Find where the given text appears and provide that cell's center as (X, Y) coordinate. 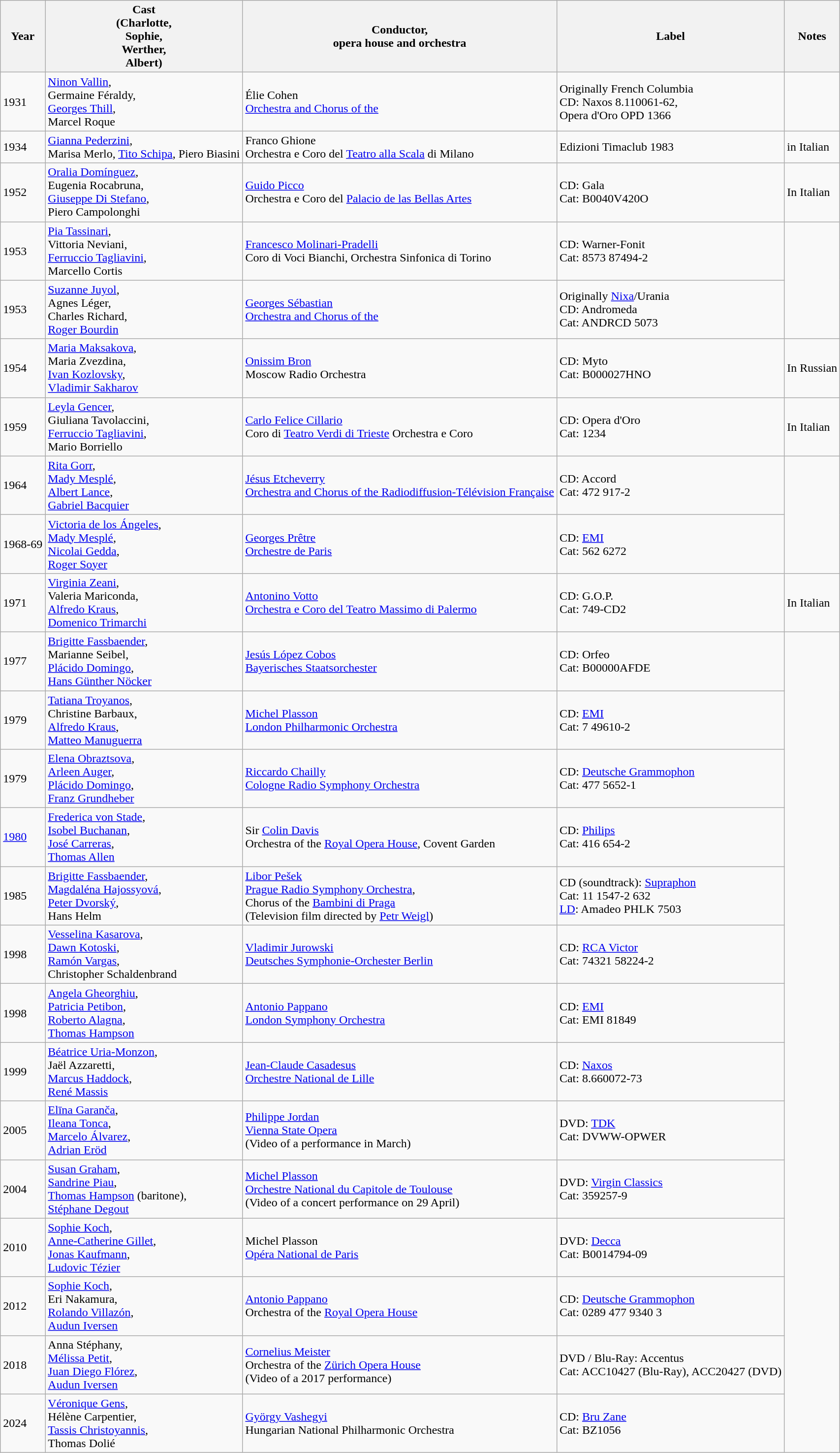
Michel PlassonOrchestre National du Capitole de Toulouse(Video of a concert performance on 29 April) (400, 1189)
CD: Deutsche GrammophonCat: 0289 477 9340 3 (670, 1306)
Sir Colin Davis Orchestra of the Royal Opera House, Covent Garden (400, 837)
CD: OrfeoCat: B00000AFDE (670, 661)
Onissim Bron Moscow Radio Orchestra (400, 368)
Maria Maksakova, Maria Zvezdina, Ivan Kozlovsky, Vladimir Sakharov (144, 368)
Suzanne Juyol, Agnes Léger, Charles Richard, Roger Bourdin (144, 309)
Jésus Etcheverry Orchestra and Chorus of the Radiodiffusion-Télévision Française (400, 485)
Originally Nixa/UraniaCD: AndromedaCat: ANDRCD 5073 (670, 309)
Michel Plasson London Philharmonic Orchestra (400, 720)
Philippe JordanVienna State Opera(Video of a performance in March) (400, 1130)
Edizioni Timaclub 1983 (670, 147)
Franco GhioneOrchestra e Coro del Teatro alla Scala di Milano (400, 147)
Pia Tassinari,Vittoria Neviani,Ferruccio Tagliavini,Marcello Cortis (144, 251)
Victoria de los Ángeles, Mady Mesplé, Nicolai Gedda, Roger Soyer (144, 544)
Francesco Molinari-PradelliCoro di Voci Bianchi, Orchestra Sinfonica di Torino (400, 251)
Véronique Gens,Hélène Carpentier,Tassis Christoyannis,Thomas Dolié (144, 1423)
Vladimir Jurowski Deutsches Symphonie-Orchester Berlin (400, 954)
Sophie Koch,Eri Nakamura,Rolando Villazón,Audun Iversen (144, 1306)
Georges Prêtre Orchestre de Paris (400, 544)
1952 (23, 192)
Georges Sébastian Orchestra and Chorus of the (400, 309)
CD: GalaCat: B0040V420O (670, 192)
Angela Gheorghiu, Patricia Petibon, Roberto Alagna, Thomas Hampson (144, 1013)
CD: NaxosCat: 8.660072-73 (670, 1071)
Carlo Felice CillarioCoro di Teatro Verdi di Trieste Orchestra e Coro (400, 426)
Élie Cohen Orchestra and Chorus of the (400, 101)
Libor Pešek Prague Radio Symphony Orchestra,Chorus of the Bambini di Praga(Television film directed by Petr Weigl) (400, 896)
CD (soundtrack): SupraphonCat: 11 1547-2 632LD: Amadeo PHLK 7503 (670, 896)
CD: MytoCat: B000027HNO (670, 368)
Antonio Pappano London Symphony Orchestra (400, 1013)
Tatiana Troyanos, Christine Barbaux, Alfredo Kraus, Matteo Manuguerra (144, 720)
Virginia Zeani, Valeria Mariconda, Alfredo Kraus, Domenico Trimarchi (144, 603)
Jean-Claude Casadesus Orchestre National de Lille (400, 1071)
Susan Graham,Sandrine Piau,Thomas Hampson (baritone),Stéphane Degout (144, 1189)
2005 (23, 1130)
2010 (23, 1248)
CD: Warner-FonitCat: 8573 87494-2 (670, 251)
Brigitte Fassbaender, Marianne Seibel,Plácido Domingo,Hans Günther Nöcker (144, 661)
Brigitte Fassbaender,Magdaléna Hajossyová, Peter Dvorský,Hans Helm (144, 896)
DVD: TDKCat: DVWW-OPWER (670, 1130)
DVD: Virgin ClassicsCat: 359257-9 (670, 1189)
2018 (23, 1365)
1971 (23, 603)
Originally French ColumbiaCD: Naxos 8.110061-62, Opera d'Oro OPD 1366 (670, 101)
in Italian (812, 147)
1968-69 (23, 544)
CD: Deutsche GrammophonCat: 477 5652-1 (670, 779)
Oralia Domínguez,Eugenia Rocabruna,Giuseppe Di Stefano,Piero Campolonghi (144, 192)
Béatrice Uria-Monzon, Jaël Azzaretti, Marcus Haddock, René Massis (144, 1071)
Cast(Charlotte,Sophie,Werther,Albert) (144, 36)
Frederica von Stade, Isobel Buchanan, José Carreras, Thomas Allen (144, 837)
2024 (23, 1423)
CD: EMICat: 562 6272 (670, 544)
CD: Opera d'OroCat: 1234 (670, 426)
CD: EMICat: 7 49610-2 (670, 720)
1959 (23, 426)
CD: PhilipsCat: 416 654-2 (670, 837)
DVD: DeccaCat: B0014794-09 (670, 1248)
1964 (23, 485)
Michel PlassonOpéra National de Paris (400, 1248)
Notes (812, 36)
CD: EMICat: EMI 81849 (670, 1013)
Guido PiccoOrchestra e Coro del Palacio de las Bellas Artes (400, 192)
CD: AccordCat: 472 917-2 (670, 485)
Cornelius MeisterOrchestra of the Zürich Opera House(Video of a 2017 performance) (400, 1365)
Anna Stéphany,Mélissa Petit,Juan Diego Flórez,Audun Iversen (144, 1365)
Label (670, 36)
1977 (23, 661)
Elena Obraztsova, Arleen Auger, Plácido Domingo, Franz Grundheber (144, 779)
1954 (23, 368)
CD: Bru ZaneCat: BZ1056 (670, 1423)
Conductor,opera house and orchestra (400, 36)
Antonino Votto Orchestra e Coro del Teatro Massimo di Palermo (400, 603)
Rita Gorr, Mady Mesplé, Albert Lance, Gabriel Bacquier (144, 485)
Leyla Gencer,Giuliana Tavolaccini,Ferruccio Tagliavini,Mario Borriello (144, 426)
Vesselina Kasarova, Dawn Kotoski, Ramón Vargas, Christopher Schaldenbrand (144, 954)
2004 (23, 1189)
Ninon Vallin, Germaine Féraldy,Georges Thill,Marcel Roque (144, 101)
György VashegyiHungarian National Philharmonic Orchestra (400, 1423)
1985 (23, 896)
Sophie Koch,Anne-Catherine Gillet,Jonas Kaufmann,Ludovic Tézier (144, 1248)
Riccardo Chailly Cologne Radio Symphony Orchestra (400, 779)
Jesús López Cobos Bayerisches Staatsorchester (400, 661)
1931 (23, 101)
Gianna Pederzini,Marisa Merlo, Tito Schipa, Piero Biasini (144, 147)
Elīna Garanča, Ileana Tonca,Marcelo Álvarez, Adrian Eröd (144, 1130)
2012 (23, 1306)
CD: RCA VictorCat: 74321 58224-2 (670, 954)
Antonio PappanoOrchestra of the Royal Opera House (400, 1306)
In Russian (812, 368)
DVD / Blu-Ray: Accentus Cat: ACC10427 (Blu-Ray), ACC20427 (DVD) (670, 1365)
1934 (23, 147)
CD: G.O.P.Cat: 749-CD2 (670, 603)
1999 (23, 1071)
1980 (23, 837)
Year (23, 36)
